Search for the cell housing the specified text and yield its [x, y] center coordinate. 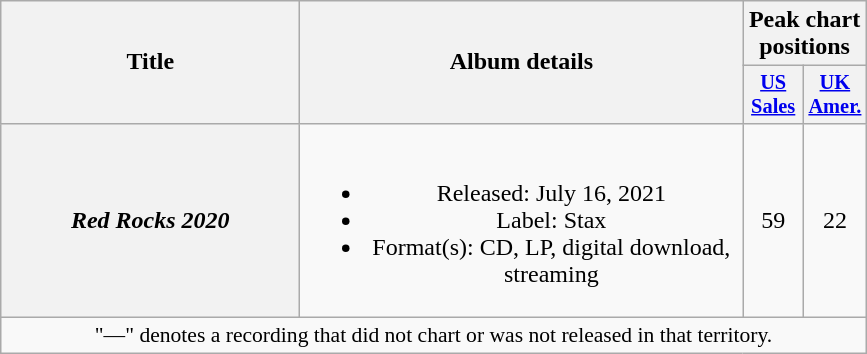
Red Rocks 2020 [150, 220]
USSales [774, 95]
"—" denotes a recording that did not chart or was not released in that territory. [434, 336]
22 [836, 220]
Album details [522, 62]
Peak chart positions [804, 34]
UKAmer. [836, 95]
Released: July 16, 2021Label: StaxFormat(s): CD, LP, digital download, streaming [522, 220]
59 [774, 220]
Title [150, 62]
